For the text-containing cell, return its midpoint in (X, Y) coordinate format. 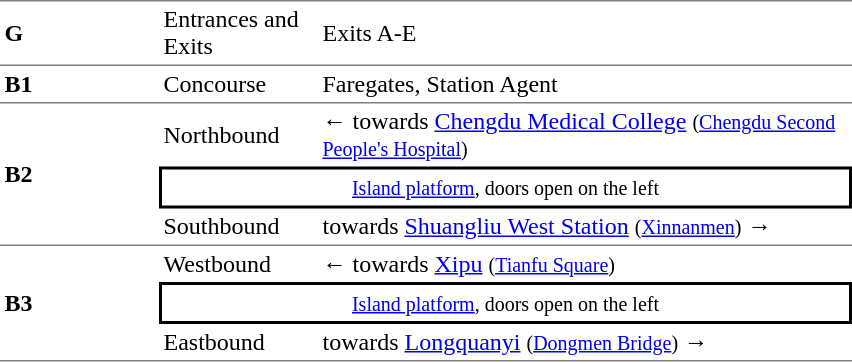
Westbound (238, 264)
B2 (80, 175)
Northbound (238, 136)
← towards Chengdu Medical College (Chengdu Second People's Hospital) (585, 136)
Concourse (238, 85)
towards Shuangliu West Station (Xinnanmen) → (585, 227)
Southbound (238, 227)
towards Longquanyi (Dongmen Bridge) → (585, 343)
Eastbound (238, 343)
B1 (80, 85)
G (80, 33)
← towards Xipu (Tianfu Square) (585, 264)
Exits A-E (585, 33)
B3 (80, 304)
Entrances and Exits (238, 33)
Faregates, Station Agent (585, 85)
